Locate the cell with the specified text and output its [X, Y] center coordinate. 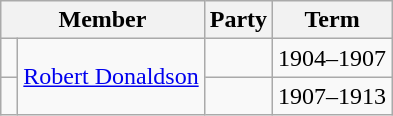
Term [332, 20]
Robert Donaldson [111, 77]
1904–1907 [332, 58]
Member [102, 20]
1907–1913 [332, 96]
Party [238, 20]
